From the cell containing the given text, extract its center point as (X, Y) coordinate. 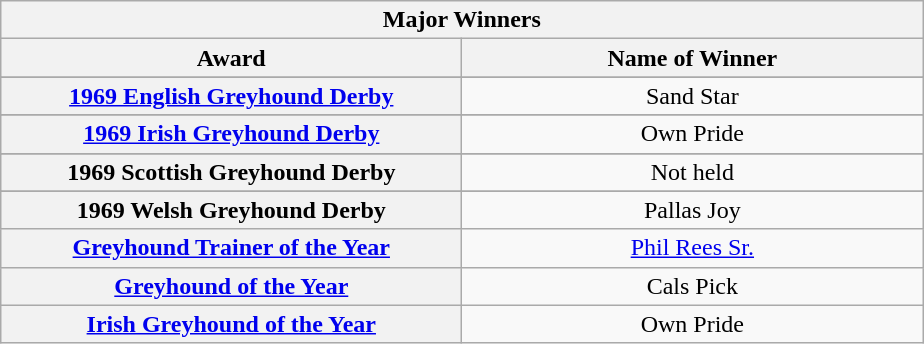
Pallas Joy (692, 210)
Irish Greyhound of the Year (232, 324)
1969 Welsh Greyhound Derby (232, 210)
Award (232, 58)
Not held (692, 172)
Major Winners (462, 20)
1969 Scottish Greyhound Derby (232, 172)
Name of Winner (692, 58)
Greyhound Trainer of the Year (232, 248)
Greyhound of the Year (232, 286)
Phil Rees Sr. (692, 248)
1969 Irish Greyhound Derby (232, 134)
Cals Pick (692, 286)
1969 English Greyhound Derby (232, 96)
Sand Star (692, 96)
